Detect which cell encompasses the target text, then output its [x, y] center coordinate. 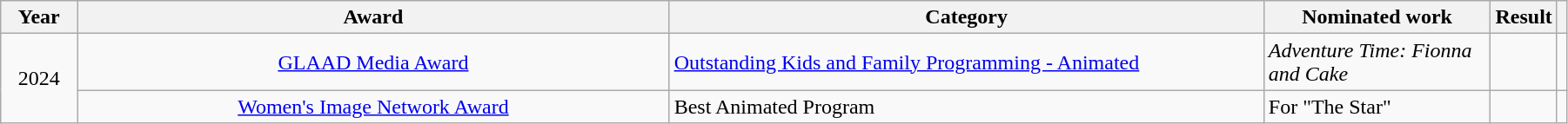
Best Animated Program [966, 107]
Year [39, 17]
Outstanding Kids and Family Programming - Animated [966, 62]
Result [1524, 17]
Adventure Time: Fionna and Cake [1377, 62]
Nominated work [1377, 17]
Women's Image Network Award [373, 107]
2024 [39, 78]
Category [966, 17]
For "The Star" [1377, 107]
Award [373, 17]
GLAAD Media Award [373, 62]
